Extract the [X, Y] coordinate from the center of the cell holding the provided text.  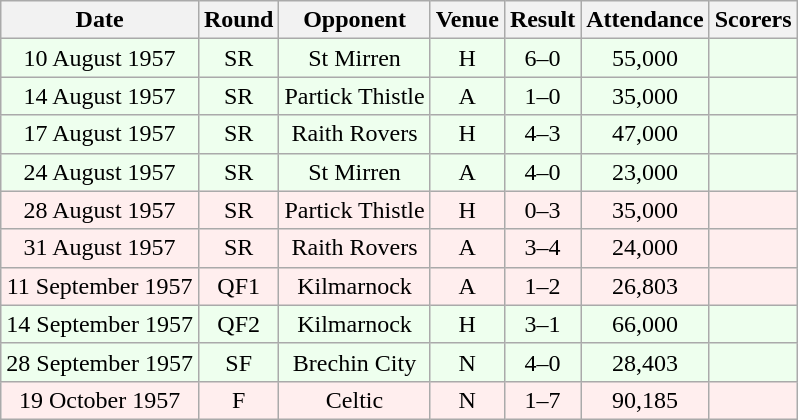
Venue [467, 20]
QF2 [238, 324]
14 September 1957 [100, 324]
23,000 [645, 172]
1–0 [542, 96]
1–2 [542, 286]
24 August 1957 [100, 172]
28 September 1957 [100, 362]
Result [542, 20]
Scorers [753, 20]
17 August 1957 [100, 134]
Attendance [645, 20]
SF [238, 362]
55,000 [645, 58]
26,803 [645, 286]
Brechin City [354, 362]
47,000 [645, 134]
19 October 1957 [100, 400]
3–1 [542, 324]
90,185 [645, 400]
66,000 [645, 324]
10 August 1957 [100, 58]
4–3 [542, 134]
QF1 [238, 286]
1–7 [542, 400]
6–0 [542, 58]
3–4 [542, 248]
28,403 [645, 362]
24,000 [645, 248]
14 August 1957 [100, 96]
0–3 [542, 210]
28 August 1957 [100, 210]
Celtic [354, 400]
Date [100, 20]
31 August 1957 [100, 248]
Opponent [354, 20]
11 September 1957 [100, 286]
Round [238, 20]
F [238, 400]
